Output the (X, Y) coordinate of the center of the cell containing the given text.  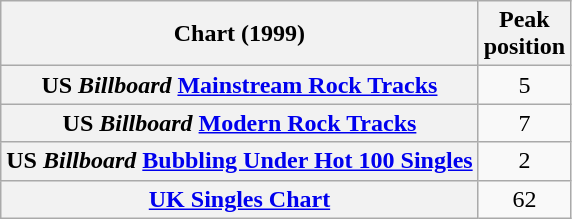
7 (524, 123)
Chart (1999) (240, 34)
2 (524, 161)
UK Singles Chart (240, 199)
Peakposition (524, 34)
5 (524, 85)
US Billboard Mainstream Rock Tracks (240, 85)
US Billboard Modern Rock Tracks (240, 123)
62 (524, 199)
US Billboard Bubbling Under Hot 100 Singles (240, 161)
